Identify which cell holds the provided text, then report its (X, Y) central coordinate. 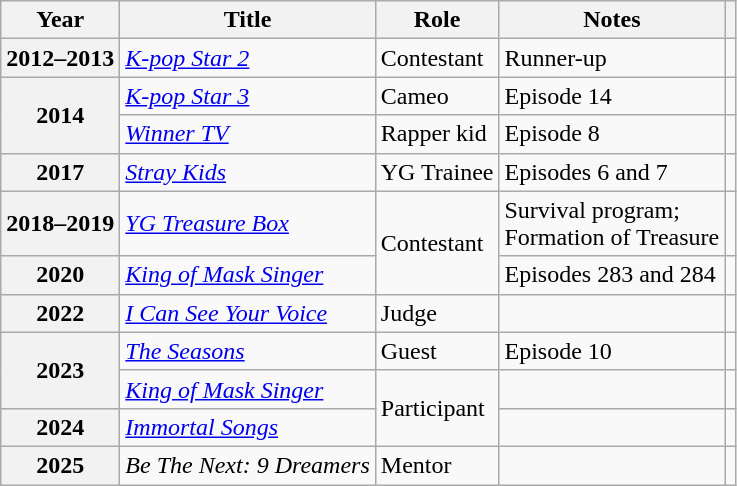
Runner-up (612, 58)
K-pop Star 3 (248, 96)
YG Trainee (437, 172)
Immortal Songs (248, 427)
2024 (60, 427)
Notes (612, 20)
Be The Next: 9 Dreamers (248, 465)
Episodes 283 and 284 (612, 275)
Guest (437, 351)
K-pop Star 2 (248, 58)
Survival program;Formation of Treasure (612, 224)
Episode 8 (612, 134)
Cameo (437, 96)
Episode 10 (612, 351)
I Can See Your Voice (248, 313)
YG Treasure Box (248, 224)
2022 (60, 313)
Judge (437, 313)
Mentor (437, 465)
Rapper kid (437, 134)
The Seasons (248, 351)
Role (437, 20)
Title (248, 20)
2020 (60, 275)
2025 (60, 465)
Winner TV (248, 134)
2017 (60, 172)
2012–2013 (60, 58)
Year (60, 20)
Episodes 6 and 7 (612, 172)
Stray Kids (248, 172)
2023 (60, 370)
2014 (60, 115)
2018–2019 (60, 224)
Participant (437, 408)
Episode 14 (612, 96)
